Provide the (X, Y) coordinate of the cell's center where the given text is located.  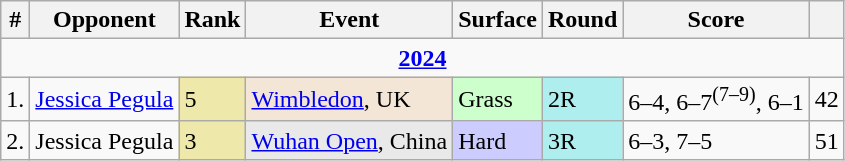
2R (582, 100)
Rank (212, 20)
Wimbledon, UK (350, 100)
Surface (498, 20)
6–3, 7–5 (716, 140)
3R (582, 140)
Opponent (104, 20)
Event (350, 20)
3 (212, 140)
1. (16, 100)
2024 (423, 58)
5 (212, 100)
6–4, 6–7(7–9), 6–1 (716, 100)
Round (582, 20)
51 (826, 140)
Hard (498, 140)
# (16, 20)
Score (716, 20)
Wuhan Open, China (350, 140)
2. (16, 140)
42 (826, 100)
Grass (498, 100)
